Scan for the cell matching the given text and deliver its (X, Y) coordinate at center. 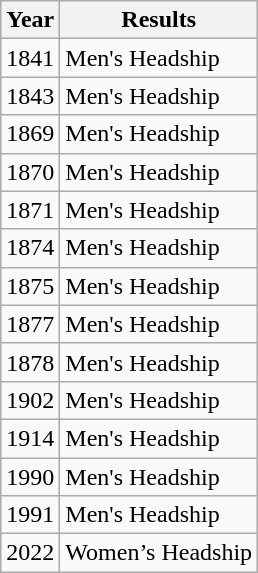
1870 (30, 172)
1871 (30, 210)
1878 (30, 362)
2022 (30, 553)
Women’s Headship (159, 553)
1875 (30, 286)
1877 (30, 324)
1874 (30, 248)
1902 (30, 400)
1990 (30, 477)
1841 (30, 58)
Year (30, 20)
1914 (30, 438)
1843 (30, 96)
1869 (30, 134)
1991 (30, 515)
Results (159, 20)
